Provide the (X, Y) coordinate of the cell's center where the given text is located.  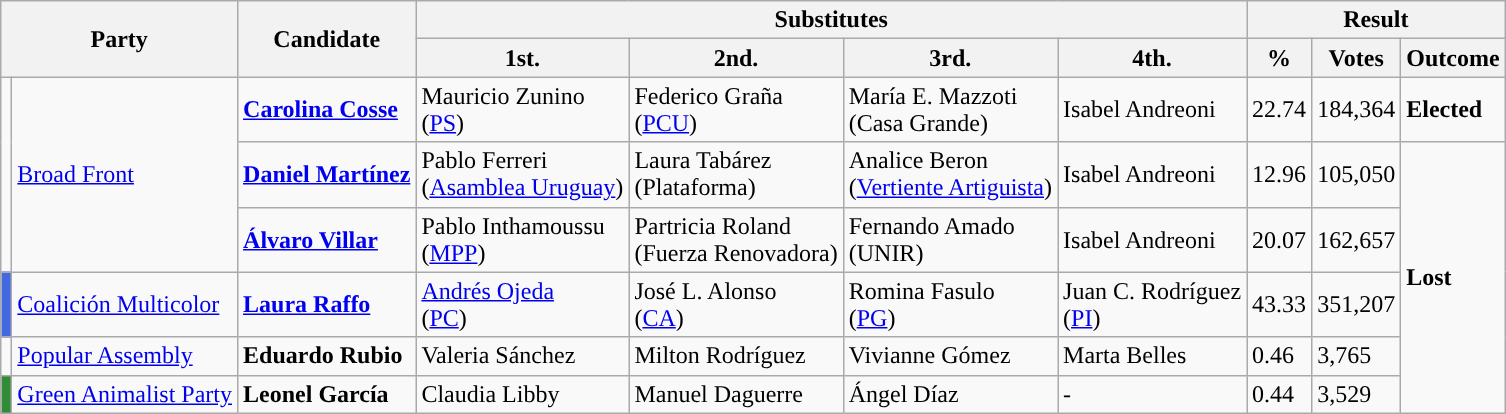
4th. (1152, 58)
Manuel Daguerre (736, 394)
Partricia Roland(Fuerza Renovadora) (736, 240)
3rd. (950, 58)
0.46 (1280, 356)
Popular Assembly (125, 356)
Marta Belles (1152, 356)
1st. (522, 58)
Elected (1453, 110)
Candidate (327, 39)
Ángel Díaz (950, 394)
Valeria Sánchez (522, 356)
20.07 (1280, 240)
Pablo Inthamoussu(MPP) (522, 240)
Outcome (1453, 58)
Vivianne Gómez (950, 356)
Juan C. Rodríguez(PI) (1152, 304)
Party (120, 39)
Pablo Ferreri(Asamblea Uruguay) (522, 174)
Fernando Amado(UNIR) (950, 240)
Federico Graña(PCU) (736, 110)
Claudia Libby (522, 394)
Broad Front (125, 174)
43.33 (1280, 304)
Carolina Cosse (327, 110)
Leonel García (327, 394)
Mauricio Zunino(PS) (522, 110)
0.44 (1280, 394)
Laura Tabárez(Plataforma) (736, 174)
Green Animalist Party (125, 394)
% (1280, 58)
Coalición Multicolor (125, 304)
351,207 (1356, 304)
Andrés Ojeda(PC) (522, 304)
2nd. (736, 58)
22.74 (1280, 110)
Milton Rodríguez (736, 356)
Substitutes (832, 20)
162,657 (1356, 240)
Analice Beron(Vertiente Artiguista) (950, 174)
12.96 (1280, 174)
Eduardo Rubio (327, 356)
- (1152, 394)
3,529 (1356, 394)
María E. Mazzoti(Casa Grande) (950, 110)
Álvaro Villar (327, 240)
3,765 (1356, 356)
Result (1376, 20)
184,364 (1356, 110)
Lost (1453, 278)
Romina Fasulo(PG) (950, 304)
Daniel Martínez (327, 174)
105,050 (1356, 174)
José L. Alonso(CA) (736, 304)
Laura Raffo (327, 304)
Votes (1356, 58)
